Scan for the cell matching the given text and deliver its [x, y] coordinate at center. 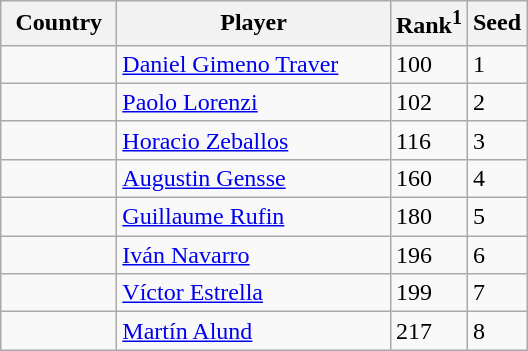
2 [496, 102]
Rank1 [428, 24]
196 [428, 255]
7 [496, 293]
116 [428, 140]
102 [428, 102]
6 [496, 255]
Country [59, 24]
3 [496, 140]
Martín Alund [254, 331]
160 [428, 178]
Daniel Gimeno Traver [254, 64]
217 [428, 331]
180 [428, 217]
Víctor Estrella [254, 293]
100 [428, 64]
8 [496, 331]
1 [496, 64]
Seed [496, 24]
4 [496, 178]
199 [428, 293]
5 [496, 217]
Iván Navarro [254, 255]
Horacio Zeballos [254, 140]
Player [254, 24]
Paolo Lorenzi [254, 102]
Augustin Gensse [254, 178]
Guillaume Rufin [254, 217]
